Provide the (x, y) coordinate of the cell's center where the given text is located.  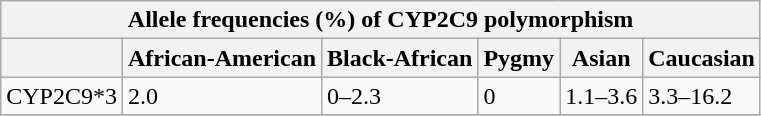
1.1–3.6 (602, 96)
3.3–16.2 (702, 96)
Caucasian (702, 58)
0 (519, 96)
CYP2C9*3 (62, 96)
African-American (222, 58)
Black-African (400, 58)
2.0 (222, 96)
Pygmy (519, 58)
Asian (602, 58)
0–2.3 (400, 96)
Allele frequencies (%) of CYP2C9 polymorphism (381, 20)
